Locate the cell with the specified text and output its [X, Y] center coordinate. 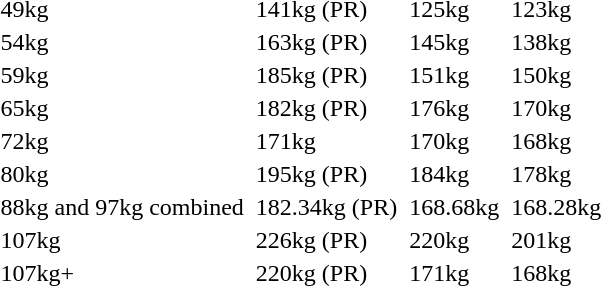
226kg (PR) [326, 240]
163kg (PR) [326, 42]
151kg [454, 75]
182kg (PR) [326, 108]
171kg [326, 141]
185kg (PR) [326, 75]
195kg (PR) [326, 174]
176kg [454, 108]
145kg [454, 42]
182.34kg (PR) [326, 207]
220kg [454, 240]
184kg [454, 174]
170kg [454, 141]
168.68kg [454, 207]
